Search for the cell housing the specified text and yield its [x, y] center coordinate. 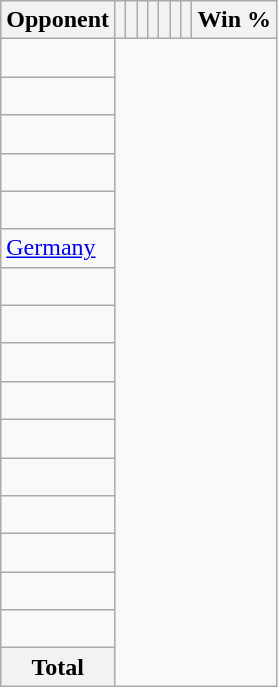
Opponent [58, 20]
Total [58, 667]
Germany [58, 248]
Win % [234, 20]
